Find where the given text appears and provide that cell's center as [X, Y] coordinate. 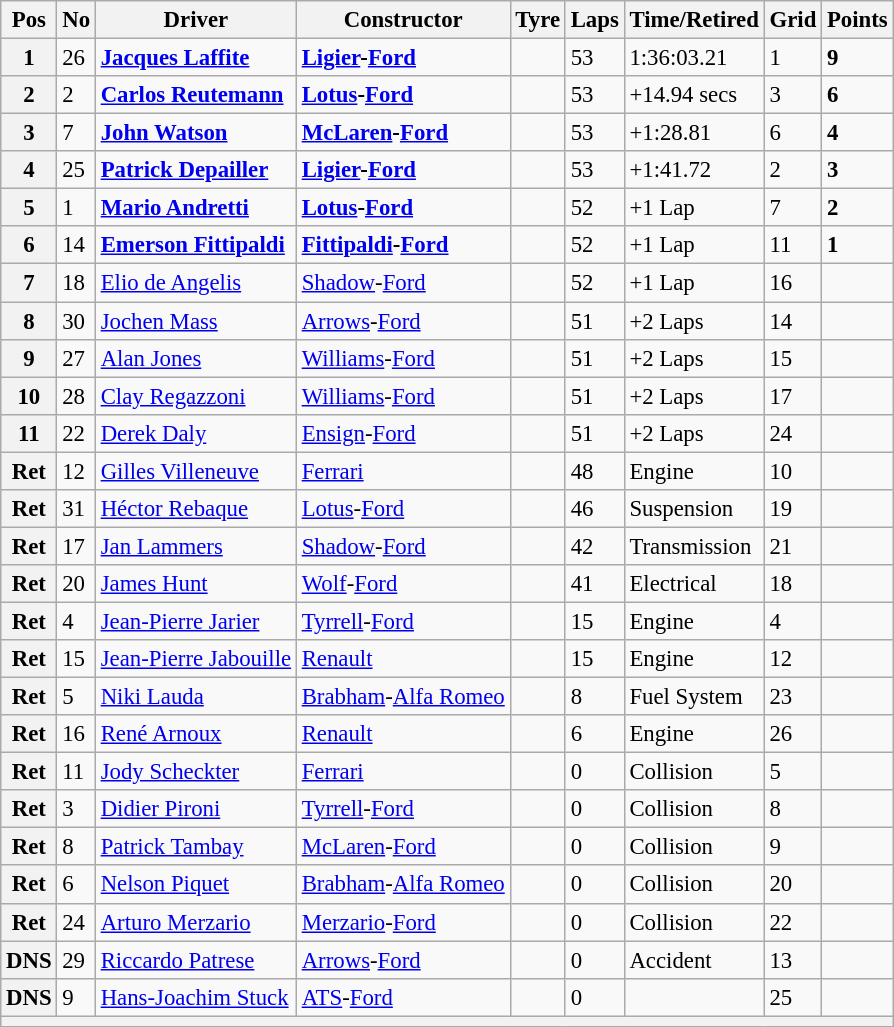
Mario Andretti [196, 208]
Wolf-Ford [403, 584]
21 [792, 546]
Jody Scheckter [196, 772]
Jean-Pierre Jabouille [196, 659]
No [76, 20]
Riccardo Patrese [196, 960]
+1:41.72 [694, 170]
Jean-Pierre Jarier [196, 621]
Points [858, 20]
Tyre [538, 20]
30 [76, 321]
Laps [594, 20]
13 [792, 960]
1:36:03.21 [694, 58]
Electrical [694, 584]
Accident [694, 960]
Fuel System [694, 697]
+14.94 secs [694, 95]
Grid [792, 20]
Constructor [403, 20]
42 [594, 546]
Pos [29, 20]
46 [594, 509]
Gilles Villeneuve [196, 471]
Patrick Tambay [196, 847]
Alan Jones [196, 358]
Arturo Merzario [196, 922]
31 [76, 509]
Fittipaldi-Ford [403, 245]
James Hunt [196, 584]
27 [76, 358]
René Arnoux [196, 734]
Jacques Laffite [196, 58]
Derek Daly [196, 433]
Didier Pironi [196, 809]
Transmission [694, 546]
41 [594, 584]
Hans-Joachim Stuck [196, 997]
Emerson Fittipaldi [196, 245]
Nelson Piquet [196, 885]
John Watson [196, 133]
Niki Lauda [196, 697]
Suspension [694, 509]
Driver [196, 20]
+1:28.81 [694, 133]
29 [76, 960]
Carlos Reutemann [196, 95]
Héctor Rebaque [196, 509]
48 [594, 471]
ATS-Ford [403, 997]
Clay Regazzoni [196, 396]
Ensign-Ford [403, 433]
28 [76, 396]
Jochen Mass [196, 321]
Elio de Angelis [196, 283]
Time/Retired [694, 20]
Jan Lammers [196, 546]
23 [792, 697]
Patrick Depailler [196, 170]
Merzario-Ford [403, 922]
19 [792, 509]
